Locate the cell with the specified text and output its [x, y] center coordinate. 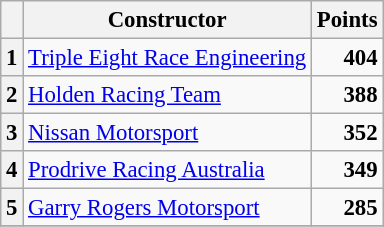
2 [12, 95]
352 [348, 133]
Garry Rogers Motorsport [168, 208]
Holden Racing Team [168, 95]
404 [348, 58]
Constructor [168, 20]
Prodrive Racing Australia [168, 170]
349 [348, 170]
1 [12, 58]
3 [12, 133]
5 [12, 208]
4 [12, 170]
285 [348, 208]
388 [348, 95]
Triple Eight Race Engineering [168, 58]
Nissan Motorsport [168, 133]
Points [348, 20]
